Output the [X, Y] coordinate of the center of the cell containing the given text.  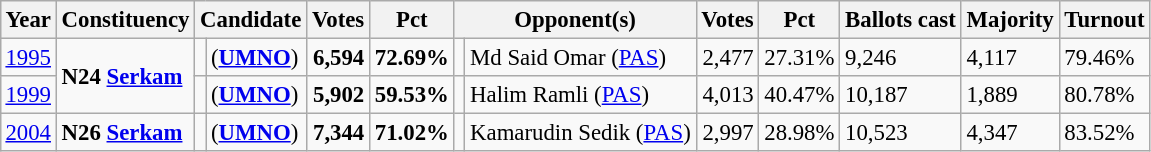
1,889 [1010, 95]
2004 [28, 133]
2,477 [728, 57]
Kamarudin Sedik (PAS) [580, 133]
6,594 [338, 57]
10,523 [900, 133]
27.31% [800, 57]
1995 [28, 57]
28.98% [800, 133]
Year [28, 20]
Ballots cast [900, 20]
Opponent(s) [575, 20]
83.52% [1104, 133]
N26 Serkam [125, 133]
Candidate [251, 20]
71.02% [412, 133]
Majority [1010, 20]
4,117 [1010, 57]
40.47% [800, 95]
Constituency [125, 20]
5,902 [338, 95]
Halim Ramli (PAS) [580, 95]
N24 Serkam [125, 76]
Turnout [1104, 20]
1999 [28, 95]
79.46% [1104, 57]
10,187 [900, 95]
4,347 [1010, 133]
4,013 [728, 95]
7,344 [338, 133]
80.78% [1104, 95]
2,997 [728, 133]
72.69% [412, 57]
59.53% [412, 95]
Md Said Omar (PAS) [580, 57]
9,246 [900, 57]
